Pinpoint the cell where the given text exists, returning its [x, y] midpoint coordinate. 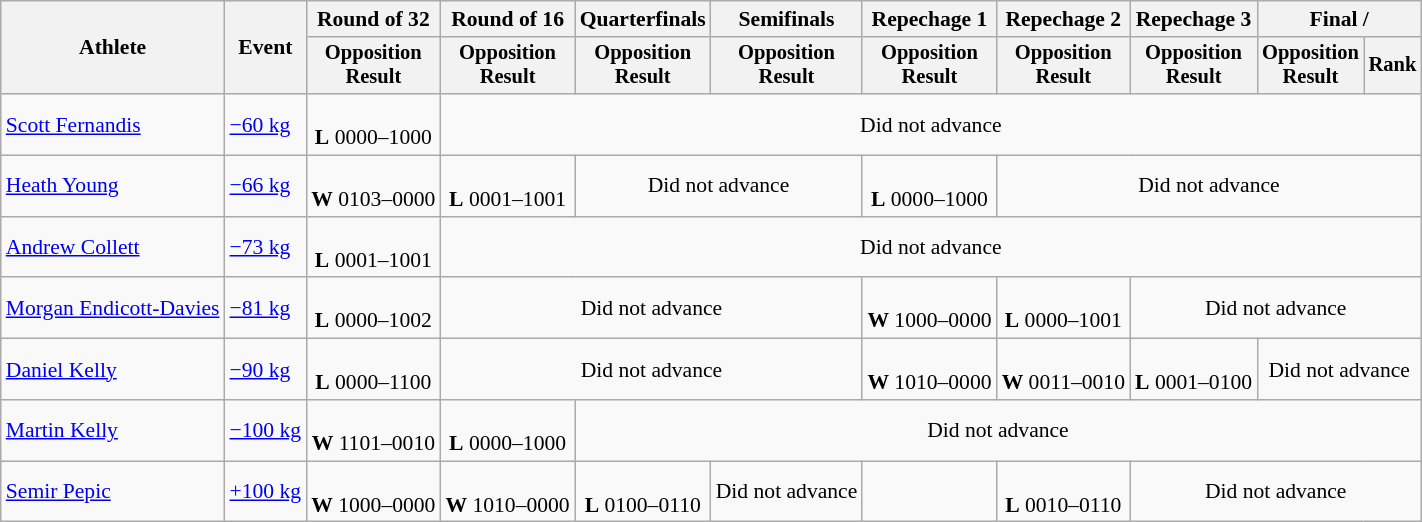
L 0000–1002 [373, 308]
−73 kg [266, 248]
Morgan Endicott-Davies [113, 308]
Semifinals [787, 19]
−90 kg [266, 370]
−60 kg [266, 124]
W 0011–0010 [1064, 370]
W 1101–0010 [373, 430]
−81 kg [266, 308]
L 0100–0110 [643, 492]
Repechage 2 [1064, 19]
L 0010–0110 [1064, 492]
Scott Fernandis [113, 124]
Repechage 3 [1194, 19]
Andrew Collett [113, 248]
Daniel Kelly [113, 370]
L 0000–1001 [1064, 308]
Quarterfinals [643, 19]
−100 kg [266, 430]
Final / [1339, 19]
Athlete [113, 48]
Event [266, 48]
Round of 16 [507, 19]
Round of 32 [373, 19]
+100 kg [266, 492]
−66 kg [266, 186]
Semir Pepic [113, 492]
L 0000–1100 [373, 370]
L 0001–0100 [1194, 370]
Rank [1393, 66]
Martin Kelly [113, 430]
Heath Young [113, 186]
Repechage 1 [929, 19]
W 0103–0000 [373, 186]
